Search for the cell housing the specified text and yield its (X, Y) center coordinate. 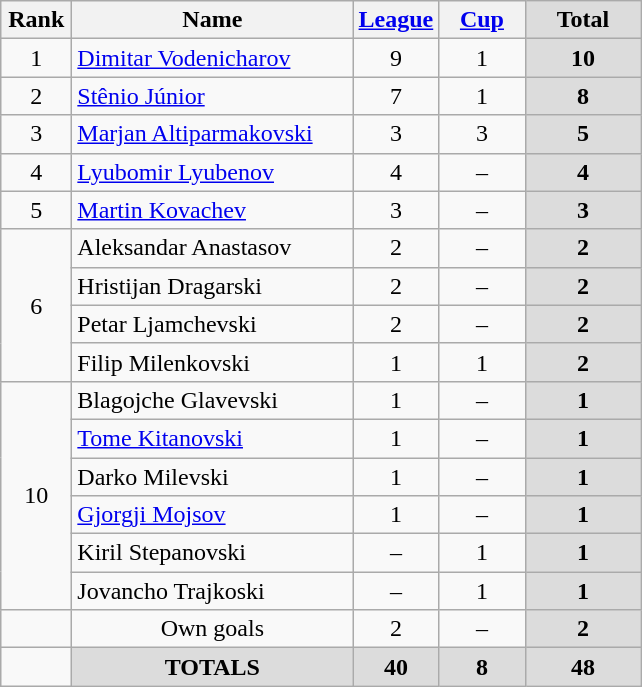
Dimitar Vodenicharov (212, 58)
Rank (36, 20)
TOTALS (212, 667)
League (396, 20)
Stênio Júnior (212, 96)
Total (583, 20)
40 (396, 667)
Aleksandar Anastasov (212, 248)
9 (396, 58)
Darko Milevski (212, 477)
Name (212, 20)
Tome Kitanovski (212, 438)
Filip Milenkovski (212, 362)
Jovancho Trajkoski (212, 591)
7 (396, 96)
Gjorgji Mojsov (212, 515)
6 (36, 305)
Lyubomir Lyubenov (212, 172)
Petar Ljamchevski (212, 324)
48 (583, 667)
Blagojche Glavevski (212, 400)
Hristijan Dragarski (212, 286)
Marjan Altiparmakovski (212, 134)
Own goals (212, 629)
Cup (482, 20)
Martin Kovachev (212, 210)
Kiril Stepanovski (212, 553)
